Scan for the cell matching the given text and deliver its (X, Y) coordinate at center. 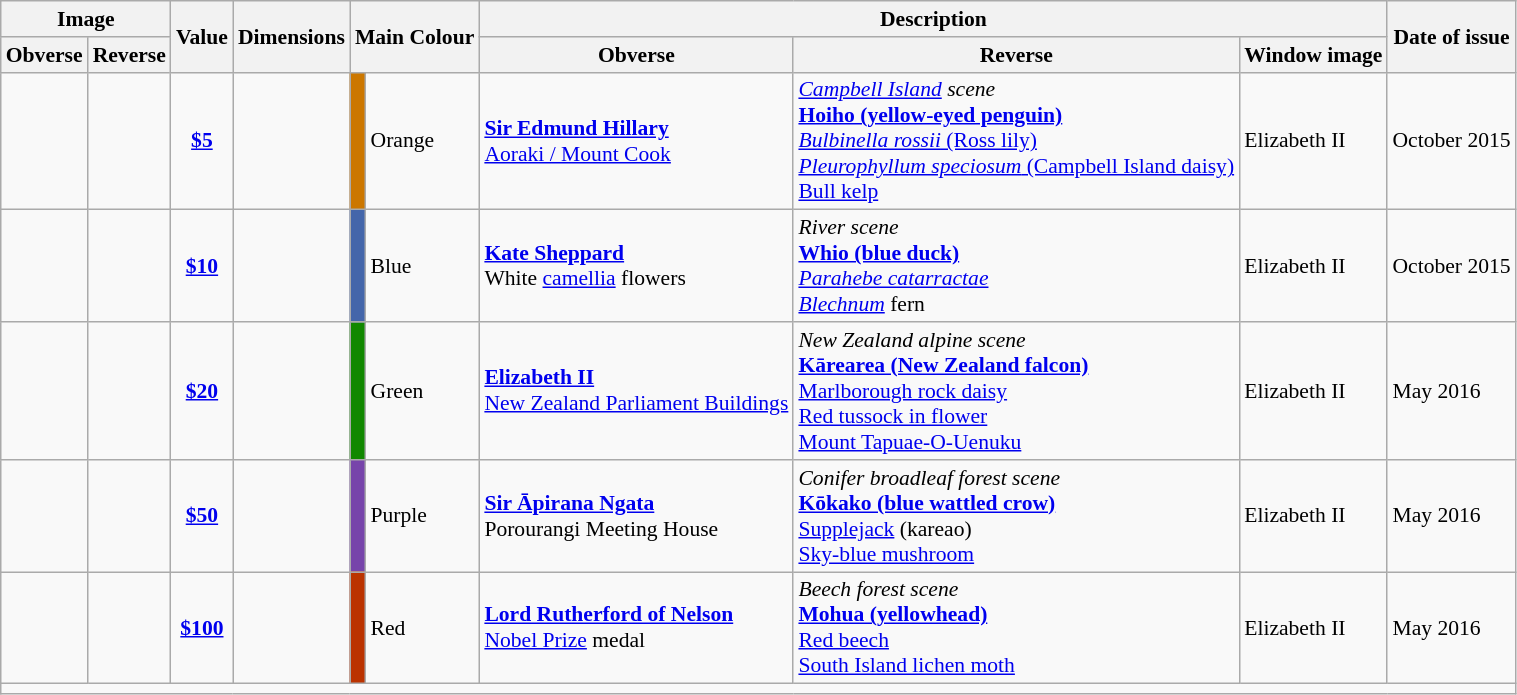
Description (933, 19)
Red (422, 628)
Main Colour (414, 36)
Beech forest scene Mohua (yellowhead) Red beech South Island lichen moth (1016, 628)
Sir Āpirana Ngata Porourangi Meeting House (636, 516)
$100 (202, 628)
$5 (202, 141)
Purple (422, 516)
Window image (1313, 55)
Dimensions (292, 36)
$10 (202, 266)
Kate Sheppard White camellia flowers (636, 266)
Image (86, 19)
Elizabeth II New Zealand Parliament Buildings (636, 391)
Campbell Island scene Hoiho (yellow-eyed penguin) Bulbinella rossii (Ross lily) Pleurophyllum speciosum (Campbell Island daisy) Bull kelp (1016, 141)
Orange (422, 141)
Date of issue (1451, 36)
Lord Rutherford of Nelson Nobel Prize medal (636, 628)
River scene Whio (blue duck) Parahebe catarractae Blechnum fern (1016, 266)
Conifer broadleaf forest scene Kōkako (blue wattled crow) Supplejack (kareao) Sky-blue mushroom (1016, 516)
Green (422, 391)
Value (202, 36)
$20 (202, 391)
New Zealand alpine scene Kārearea (New Zealand falcon) Marlborough rock daisy Red tussock in flower Mount Tapuae-O-Uenuku (1016, 391)
$50 (202, 516)
Sir Edmund Hillary Aoraki / Mount Cook (636, 141)
Blue (422, 266)
